Capture the cell that displays the provided text and extract its [X, Y] central coordinate. 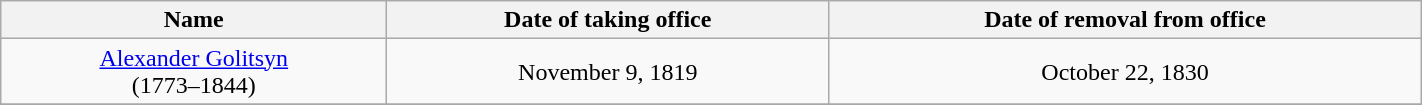
Date of taking office [608, 20]
Name [194, 20]
November 9, 1819 [608, 72]
Date of removal from office [1126, 20]
October 22, 1830 [1126, 72]
Alexander Golitsyn(1773–1844) [194, 72]
